Search for the cell housing the specified text and yield its [X, Y] center coordinate. 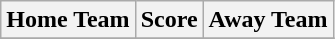
Score [169, 20]
Away Team [268, 20]
Home Team [68, 20]
